Return the (X, Y) coordinate for the center point of the cell that contains the specified text.  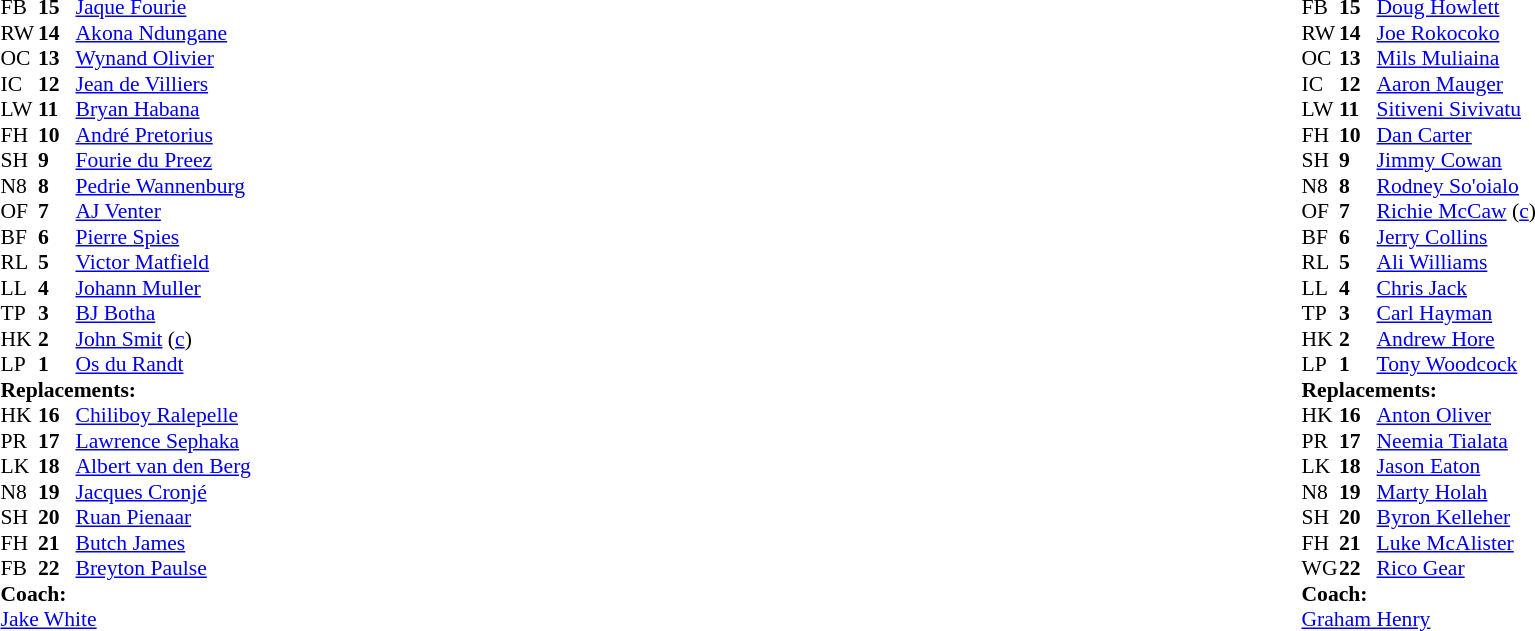
Johann Muller (164, 288)
Fourie du Preez (164, 161)
Lawrence Sephaka (164, 441)
Wynand Olivier (164, 59)
Breyton Paulse (164, 569)
Ruan Pienaar (164, 517)
John Smit (c) (164, 339)
AJ Venter (164, 211)
WG (1321, 569)
Pedrie Wannenburg (164, 186)
Jean de Villiers (164, 84)
Butch James (164, 543)
Coach: (125, 594)
Chiliboy Ralepelle (164, 415)
Victor Matfield (164, 263)
Replacements: (125, 390)
Akona Ndungane (164, 33)
Jacques Cronjé (164, 492)
BJ Botha (164, 313)
Pierre Spies (164, 237)
André Pretorius (164, 135)
Os du Randt (164, 365)
Bryan Habana (164, 109)
Albert van den Berg (164, 467)
FB (19, 569)
